Capture the cell that displays the provided text and extract its [X, Y] central coordinate. 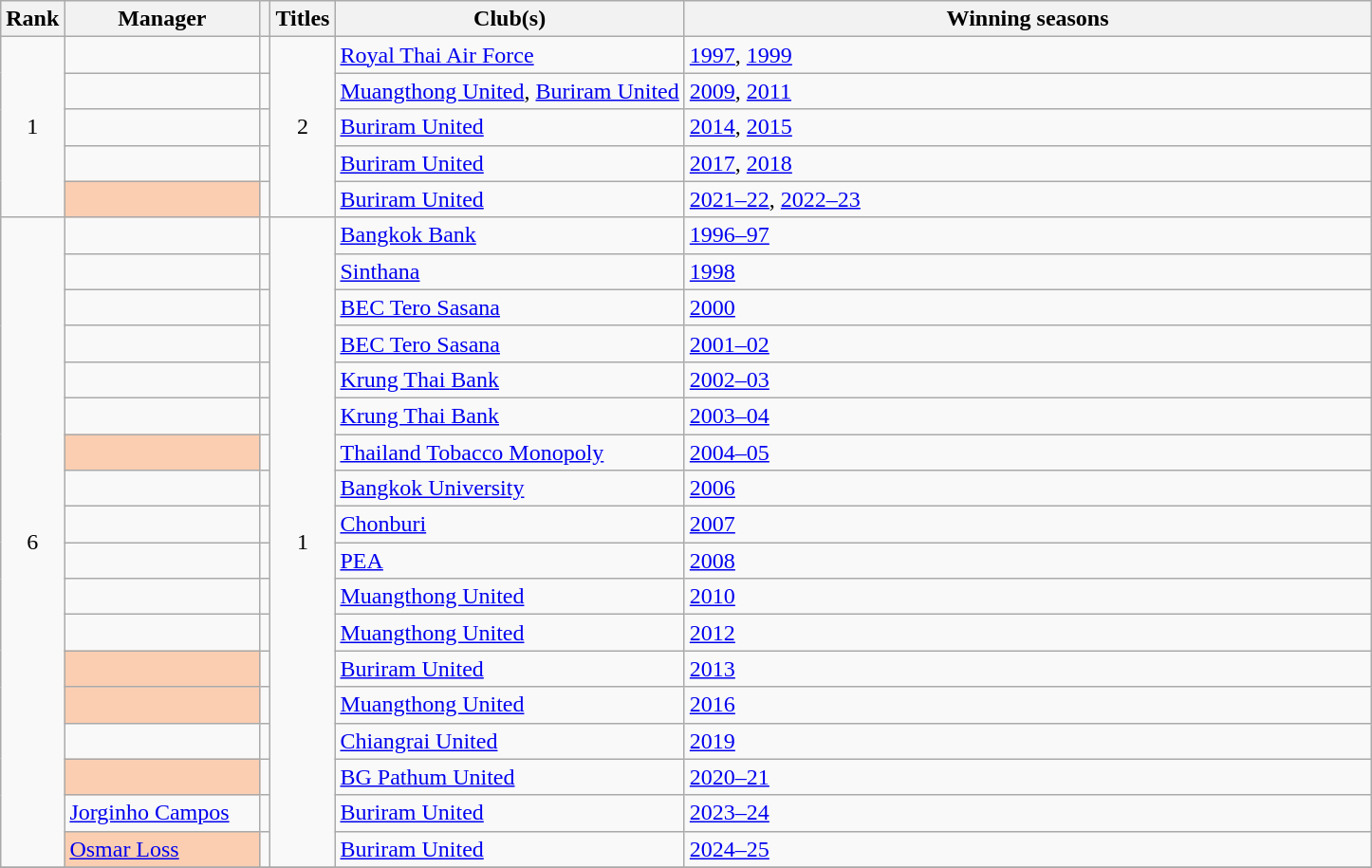
2014, 2015 [1028, 127]
2007 [1028, 525]
Titles [303, 19]
Jorginho Campos [162, 813]
PEA [510, 561]
2 [303, 127]
Bangkok University [510, 489]
Rank [32, 19]
2001–02 [1028, 343]
1996–97 [1028, 235]
Royal Thai Air Force [510, 55]
2023–24 [1028, 813]
Thailand Tobacco Monopoly [510, 452]
6 [32, 543]
Club(s) [510, 19]
2019 [1028, 741]
2006 [1028, 489]
Chonburi [510, 525]
2020–21 [1028, 777]
2008 [1028, 561]
Manager [162, 19]
Bangkok Bank [510, 235]
BG Pathum United [510, 777]
2021–22, 2022–23 [1028, 199]
2009, 2011 [1028, 91]
2004–05 [1028, 452]
Osmar Loss [162, 849]
2002–03 [1028, 379]
2012 [1028, 633]
2024–25 [1028, 849]
2010 [1028, 597]
2003–04 [1028, 416]
1997, 1999 [1028, 55]
2016 [1028, 705]
Winning seasons [1028, 19]
Sinthana [510, 271]
1998 [1028, 271]
2013 [1028, 669]
2000 [1028, 307]
Muangthong United, Buriram United [510, 91]
Chiangrai United [510, 741]
2017, 2018 [1028, 163]
